Return the [x, y] coordinate for the center point of the cell that contains the specified text.  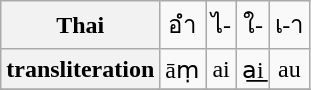
au [289, 69]
Thai [80, 26]
transliteration [80, 69]
āṃ [183, 69]
a͟i [254, 69]
ai [222, 69]
เ-า [289, 26]
อำ [183, 26]
ไ- [222, 26]
ใ- [254, 26]
